Pinpoint the cell where the given text exists, returning its (X, Y) midpoint coordinate. 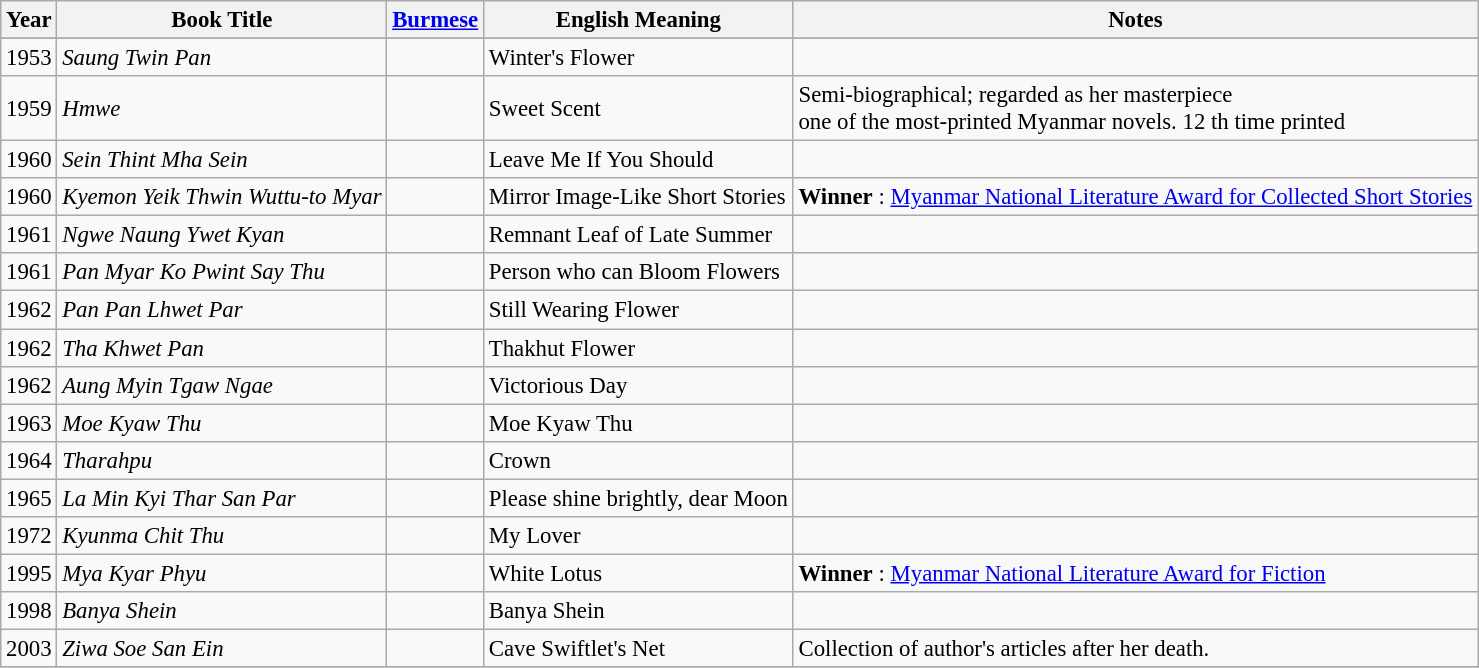
Hmwe (222, 108)
Tha Khwet Pan (222, 348)
Person who can Bloom Flowers (639, 273)
Aung Myin Tgaw Ngae (222, 385)
Semi-biographical; regarded as her masterpieceone of the most-printed Myanmar novels. 12 th time printed (1135, 108)
Winter's Flower (639, 58)
Pan Pan Lhwet Par (222, 310)
Notes (1135, 20)
1953 (29, 58)
La Min Kyi Thar San Par (222, 498)
2003 (29, 648)
Pan Myar Ko Pwint Say Thu (222, 273)
Sein Thint Mha Sein (222, 160)
Thakhut Flower (639, 348)
Sweet Scent (639, 108)
Still Wearing Flower (639, 310)
Cave Swiftlet's Net (639, 648)
1965 (29, 498)
English Meaning (639, 20)
Year (29, 20)
1959 (29, 108)
1963 (29, 423)
Winner : Myanmar National Literature Award for Fiction (1135, 573)
Ngwe Naung Ywet Kyan (222, 235)
Leave Me If You Should (639, 160)
White Lotus (639, 573)
Kyemon Yeik Thwin Wuttu-to Myar (222, 197)
Kyunma Chit Thu (222, 536)
My Lover (639, 536)
Remnant Leaf of Late Summer (639, 235)
Mya Kyar Phyu (222, 573)
Burmese (436, 20)
1998 (29, 611)
Victorious Day (639, 385)
Winner : Myanmar National Literature Award for Collected Short Stories (1135, 197)
1972 (29, 536)
Collection of author's articles after her death. (1135, 648)
Ziwa Soe San Ein (222, 648)
Please shine brightly, dear Moon (639, 498)
Saung Twin Pan (222, 58)
1964 (29, 460)
Crown (639, 460)
Tharahpu (222, 460)
Mirror Image-Like Short Stories (639, 197)
Book Title (222, 20)
1995 (29, 573)
